Return the (x, y) coordinate for the center point of the cell that contains the specified text.  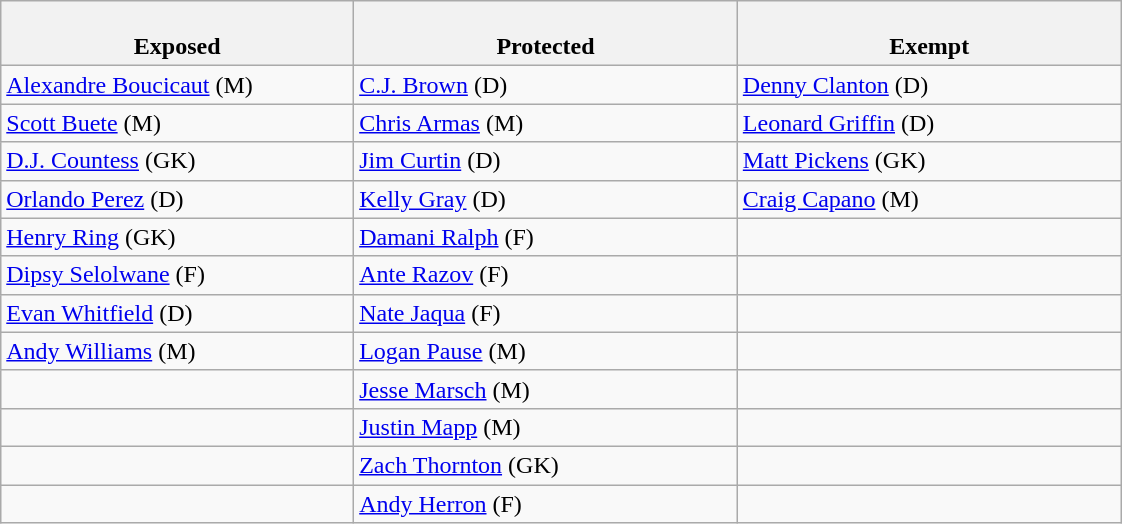
Dipsy Selolwane (F) (178, 275)
Matt Pickens (GK) (929, 161)
Evan Whitfield (D) (178, 313)
Craig Capano (M) (929, 199)
C.J. Brown (D) (546, 85)
Jim Curtin (D) (546, 161)
Andy Herron (F) (546, 503)
Zach Thornton (GK) (546, 465)
Logan Pause (M) (546, 351)
Chris Armas (M) (546, 123)
Scott Buete (M) (178, 123)
Kelly Gray (D) (546, 199)
Exempt (929, 34)
Denny Clanton (D) (929, 85)
Exposed (178, 34)
Nate Jaqua (F) (546, 313)
Leonard Griffin (D) (929, 123)
Jesse Marsch (M) (546, 389)
D.J. Countess (GK) (178, 161)
Henry Ring (GK) (178, 237)
Orlando Perez (D) (178, 199)
Ante Razov (F) (546, 275)
Protected (546, 34)
Alexandre Boucicaut (M) (178, 85)
Damani Ralph (F) (546, 237)
Justin Mapp (M) (546, 427)
Andy Williams (M) (178, 351)
